For the text-containing cell, return its midpoint in [x, y] coordinate format. 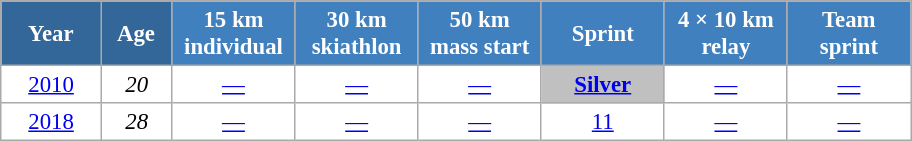
Sprint [602, 34]
Silver [602, 85]
11 [602, 122]
4 × 10 km relay [726, 34]
28 [136, 122]
2010 [52, 85]
Age [136, 34]
Year [52, 34]
15 km individual [234, 34]
30 km skiathlon [356, 34]
20 [136, 85]
2018 [52, 122]
50 km mass start [480, 34]
Team sprint [848, 34]
